Provide the (X, Y) coordinate of the cell's center where the given text is located.  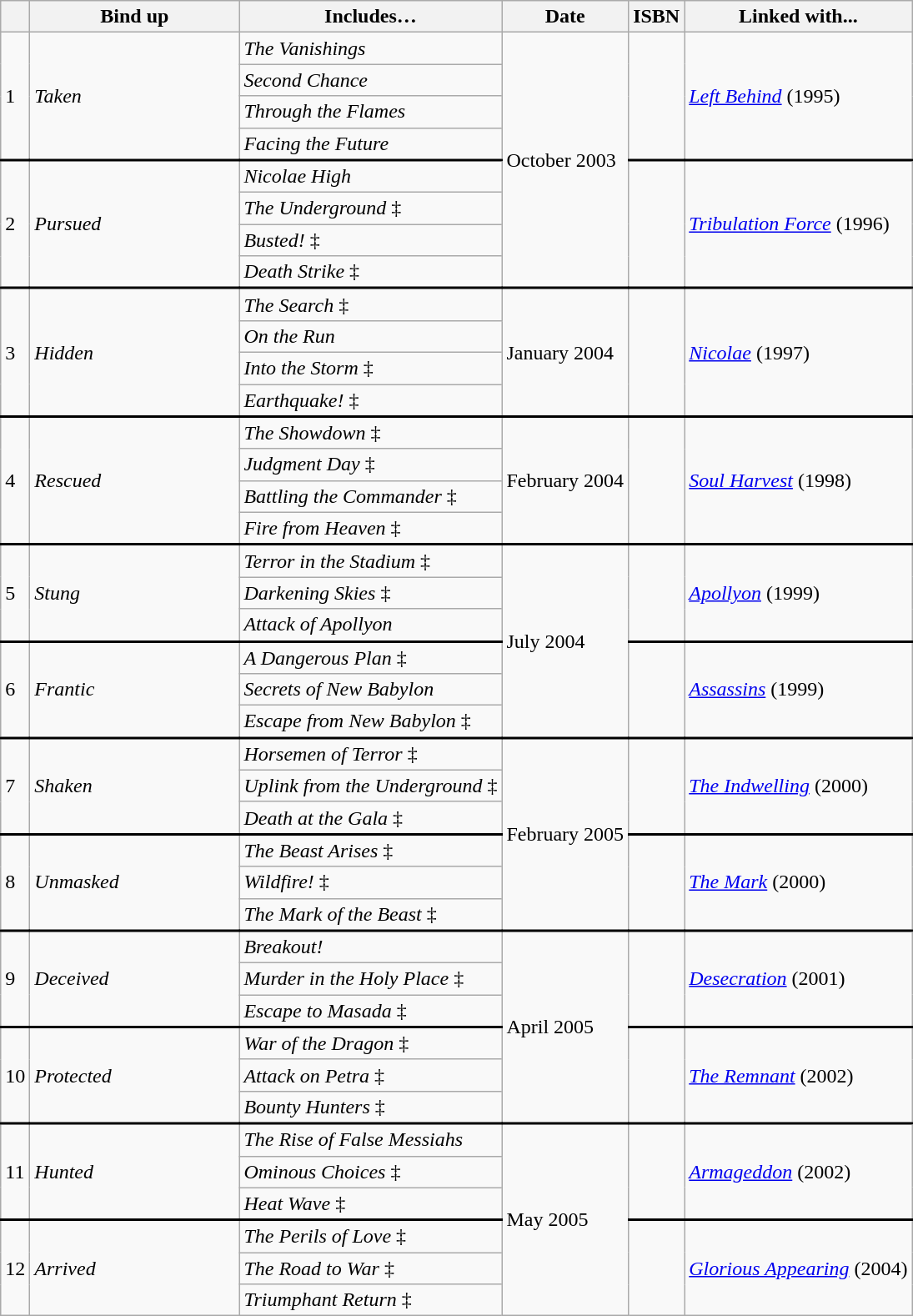
Apollyon (1999) (799, 593)
Hunted (135, 1172)
Darkening Skies ‡ (370, 593)
Facing the Future (370, 143)
5 (15, 593)
Escape from New Babylon ‡ (370, 722)
Soul Harvest (1998) (799, 480)
Heat Wave ‡ (370, 1204)
July 2004 (565, 640)
Breakout! (370, 947)
War of the Dragon ‡ (370, 1044)
ISBN (657, 17)
Wildfire! ‡ (370, 882)
Unmasked (135, 882)
Tribulation Force (1996) (799, 224)
The Rise of False Messiahs (370, 1139)
Terror in the Stadium ‡ (370, 560)
6 (15, 690)
The Search ‡ (370, 305)
Glorious Appearing (2004) (799, 1268)
Ominous Choices ‡ (370, 1172)
7 (15, 786)
Uplink from the Underground ‡ (370, 786)
Death at the Gala ‡ (370, 817)
Shaken (135, 786)
Fire from Heaven ‡ (370, 529)
The Remnant (2002) (799, 1076)
A Dangerous Plan ‡ (370, 657)
Through the Flames (370, 112)
Secrets of New Babylon (370, 690)
Bind up (135, 17)
Triumphant Return ‡ (370, 1300)
3 (15, 353)
Protected (135, 1076)
January 2004 (565, 353)
Pursued (135, 224)
Judgment Day ‡ (370, 465)
Taken (135, 97)
Linked with... (799, 17)
On the Run (370, 336)
October 2003 (565, 160)
May 2005 (565, 1219)
10 (15, 1076)
Murder in the Holy Place ‡ (370, 979)
Deceived (135, 979)
Attack of Apollyon (370, 625)
2 (15, 224)
Into the Storm ‡ (370, 368)
Attack on Petra ‡ (370, 1075)
Battling the Commander ‡ (370, 496)
Nicolae (1997) (799, 353)
1 (15, 97)
Earthquake! ‡ (370, 400)
Includes… (370, 17)
The Road to War ‡ (370, 1268)
The Vanishings (370, 48)
Rescued (135, 480)
Left Behind (1995) (799, 97)
4 (15, 480)
Arrived (135, 1268)
The Showdown ‡ (370, 432)
11 (15, 1172)
12 (15, 1268)
The Mark of the Beast ‡ (370, 914)
Bounty Hunters ‡ (370, 1108)
Escape to Masada ‡ (370, 1011)
February 2005 (565, 834)
The Beast Arises ‡ (370, 851)
The Indwelling (2000) (799, 786)
Busted! ‡ (370, 240)
February 2004 (565, 480)
Stung (135, 593)
8 (15, 882)
Desecration (2001) (799, 979)
Assassins (1999) (799, 690)
Death Strike ‡ (370, 272)
Horsemen of Terror ‡ (370, 754)
The Underground ‡ (370, 208)
Date (565, 17)
Nicolae High (370, 177)
Frantic (135, 690)
9 (15, 979)
The Perils of Love ‡ (370, 1236)
April 2005 (565, 1027)
Second Chance (370, 80)
The Mark (2000) (799, 882)
Armageddon (2002) (799, 1172)
Hidden (135, 353)
